Extract the [x, y] coordinate from the center of the cell holding the provided text.  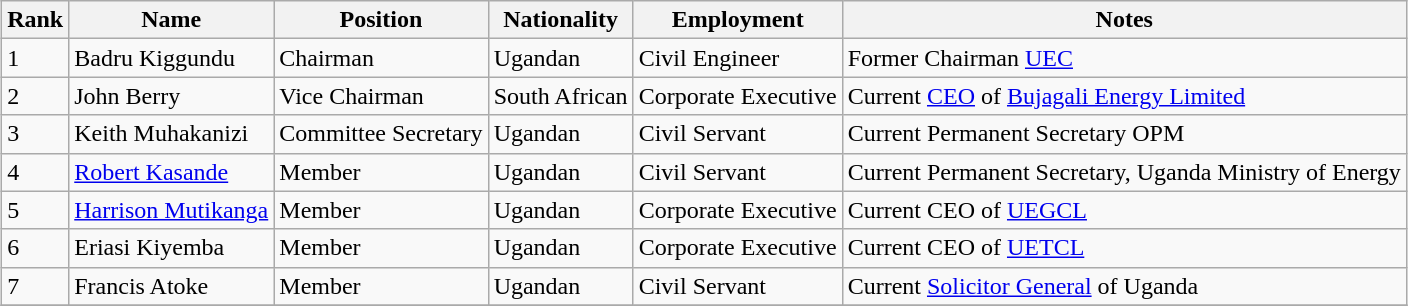
Notes [1124, 20]
Keith Muhakanizi [172, 134]
1 [36, 58]
Rank [36, 20]
Harrison Mutikanga [172, 210]
3 [36, 134]
Eriasi Kiyemba [172, 248]
Badru Kiggundu [172, 58]
Francis Atoke [172, 286]
Civil Engineer [738, 58]
South African [560, 96]
Vice Chairman [381, 96]
2 [36, 96]
Current CEO of UETCL [1124, 248]
7 [36, 286]
6 [36, 248]
Position [381, 20]
Committee Secretary [381, 134]
Current Permanent Secretary, Uganda Ministry of Energy [1124, 172]
Current CEO of UEGCL [1124, 210]
Robert Kasande [172, 172]
Current Solicitor General of Uganda [1124, 286]
4 [36, 172]
Nationality [560, 20]
Current CEO of Bujagali Energy Limited [1124, 96]
Employment [738, 20]
Name [172, 20]
5 [36, 210]
Former Chairman UEC [1124, 58]
Current Permanent Secretary OPM [1124, 134]
Chairman [381, 58]
John Berry [172, 96]
